Search for the cell housing the specified text and yield its (x, y) center coordinate. 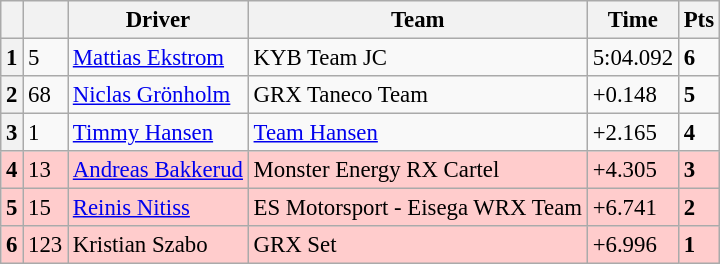
Team (418, 20)
5:04.092 (632, 58)
Reinis Nitiss (158, 208)
Monster Energy RX Cartel (418, 170)
+4.305 (632, 170)
+0.148 (632, 95)
+6.741 (632, 208)
GRX Set (418, 245)
Driver (158, 20)
15 (46, 208)
+2.165 (632, 133)
Time (632, 20)
68 (46, 95)
Team Hansen (418, 133)
Mattias Ekstrom (158, 58)
Timmy Hansen (158, 133)
123 (46, 245)
Niclas Grönholm (158, 95)
+6.996 (632, 245)
Pts (698, 20)
ES Motorsport - Eisega WRX Team (418, 208)
GRX Taneco Team (418, 95)
13 (46, 170)
Kristian Szabo (158, 245)
KYB Team JC (418, 58)
Andreas Bakkerud (158, 170)
